Identify which cell holds the provided text, then report its (x, y) central coordinate. 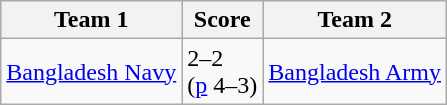
Score (222, 20)
Bangladesh Navy (92, 72)
Team 2 (355, 20)
Team 1 (92, 20)
2–2(p 4–3) (222, 72)
Bangladesh Army (355, 72)
